Provide the (x, y) coordinate of the cell's center where the given text is located.  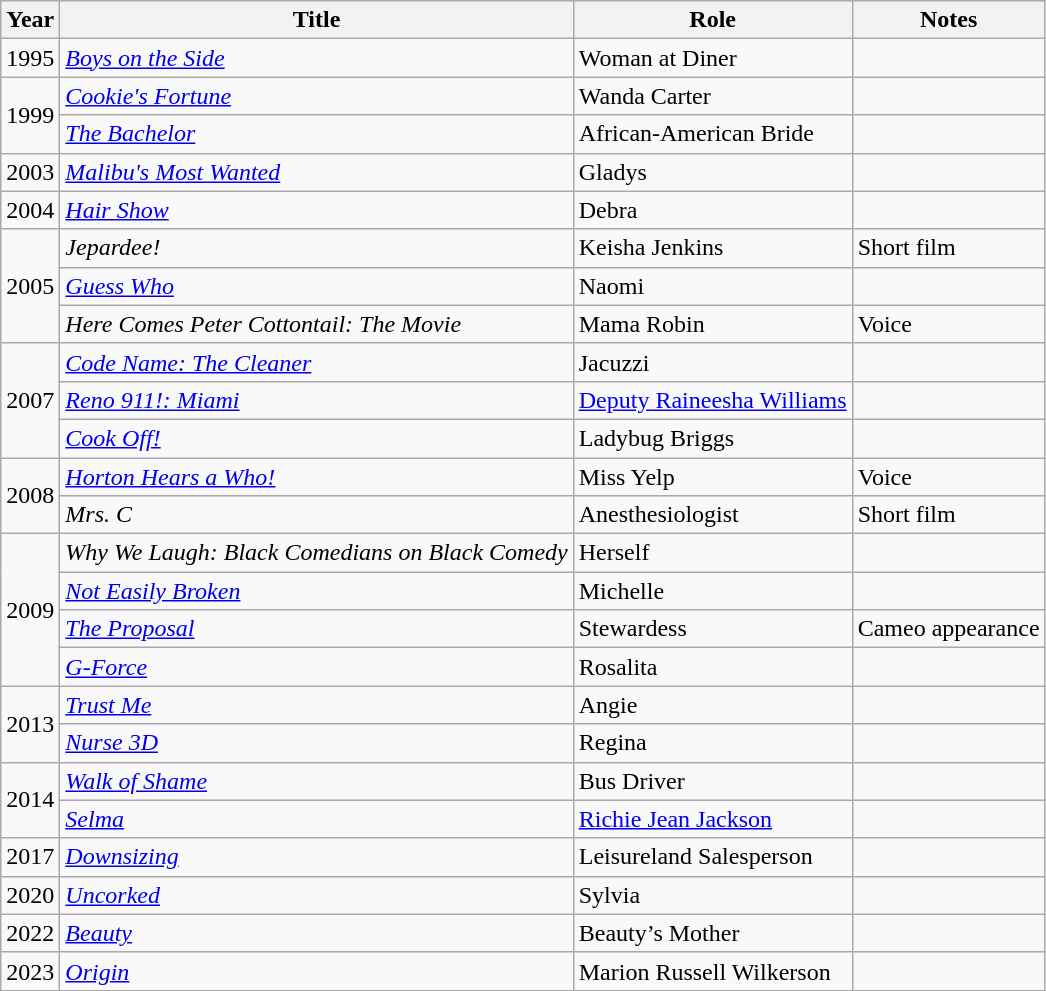
Richie Jean Jackson (712, 819)
Stewardess (712, 629)
Walk of Shame (316, 781)
2014 (30, 800)
Notes (948, 20)
Michelle (712, 591)
Herself (712, 553)
Code Name: The Cleaner (316, 362)
Why We Laugh: Black Comedians on Black Comedy (316, 553)
The Bachelor (316, 134)
Regina (712, 743)
Mama Robin (712, 324)
2008 (30, 496)
Title (316, 20)
Nurse 3D (316, 743)
Woman at Diner (712, 58)
2020 (30, 895)
Uncorked (316, 895)
2023 (30, 971)
Gladys (712, 172)
Marion Russell Wilkerson (712, 971)
Bus Driver (712, 781)
Boys on the Side (316, 58)
Hair Show (316, 210)
African-American Bride (712, 134)
Here Comes Peter Cottontail: The Movie (316, 324)
Beauty’s Mother (712, 933)
Sylvia (712, 895)
Beauty (316, 933)
Cookie's Fortune (316, 96)
2005 (30, 286)
Wanda Carter (712, 96)
Debra (712, 210)
Horton Hears a Who! (316, 477)
Trust Me (316, 705)
G-Force (316, 667)
Year (30, 20)
The Proposal (316, 629)
Miss Yelp (712, 477)
Angie (712, 705)
Malibu's Most Wanted (316, 172)
Ladybug Briggs (712, 438)
Downsizing (316, 857)
2009 (30, 610)
Keisha Jenkins (712, 248)
Anesthesiologist (712, 515)
Rosalita (712, 667)
Jepardee! (316, 248)
2022 (30, 933)
Deputy Raineesha Williams (712, 400)
1999 (30, 115)
Selma (316, 819)
Mrs. C (316, 515)
Not Easily Broken (316, 591)
Jacuzzi (712, 362)
2007 (30, 400)
2013 (30, 724)
Cook Off! (316, 438)
2004 (30, 210)
Origin (316, 971)
Cameo appearance (948, 629)
Role (712, 20)
Leisureland Salesperson (712, 857)
2003 (30, 172)
Naomi (712, 286)
Reno 911!: Miami (316, 400)
Guess Who (316, 286)
1995 (30, 58)
2017 (30, 857)
